Search for the cell housing the specified text and yield its [x, y] center coordinate. 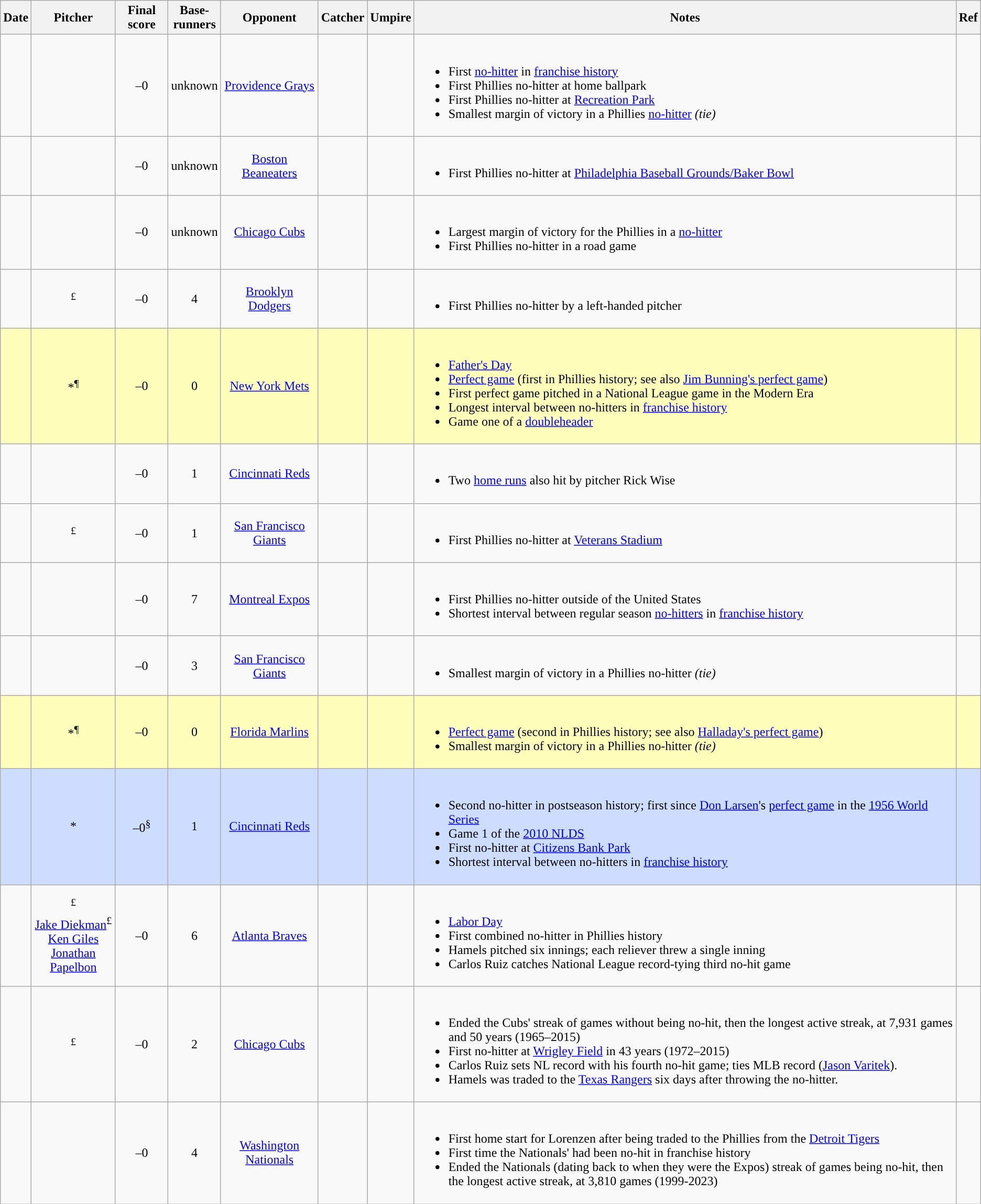
Brooklyn Dodgers [269, 299]
7 [194, 599]
Atlanta Braves [269, 936]
£Jake Diekman£Ken GilesJonathan Papelbon [73, 936]
Notes [685, 18]
Largest margin of victory for the Phillies in a no-hitterFirst Phillies no-hitter in a road game [685, 232]
Base-runners [194, 18]
6 [194, 936]
Montreal Expos [269, 599]
Pitcher [73, 18]
Date [16, 18]
New York Mets [269, 386]
Boston Beaneaters [269, 166]
Umpire [391, 18]
3 [194, 666]
Providence Grays [269, 85]
Two home runs also hit by pitcher Rick Wise [685, 474]
Ref [968, 18]
First Phillies no-hitter at Veterans Stadium [685, 533]
2 [194, 1044]
Final score [141, 18]
Perfect game (second in Phillies history; see also Halladay's perfect game)Smallest margin of victory in a Phillies no-hitter (tie) [685, 732]
* [73, 826]
Florida Marlins [269, 732]
–0§ [141, 826]
Catcher [343, 18]
Washington Nationals [269, 1153]
Smallest margin of victory in a Phillies no-hitter (tie) [685, 666]
First Phillies no-hitter by a left-handed pitcher [685, 299]
Opponent [269, 18]
First Phillies no-hitter at Philadelphia Baseball Grounds/Baker Bowl [685, 166]
First Phillies no-hitter outside of the United StatesShortest interval between regular season no-hitters in franchise history [685, 599]
